Find where the given text appears and provide that cell's center as [x, y] coordinate. 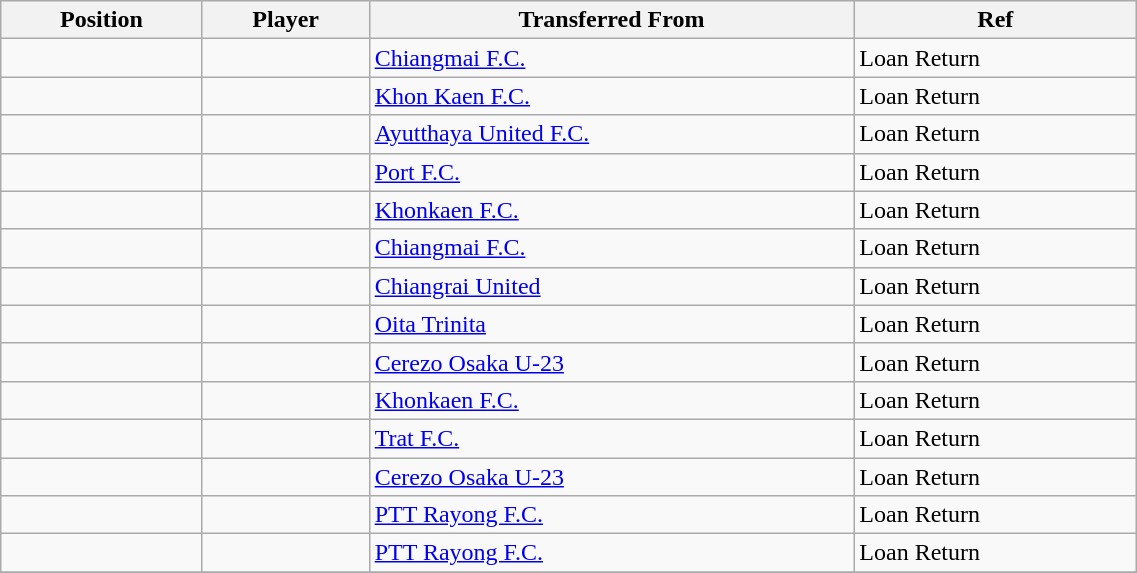
Ayutthaya United F.C. [612, 134]
Chiangrai United [612, 286]
Transferred From [612, 20]
Oita Trinita [612, 324]
Port F.C. [612, 172]
Position [102, 20]
Trat F.C. [612, 438]
Ref [996, 20]
Khon Kaen F.C. [612, 96]
Player [286, 20]
